Return (X, Y) of the center of cell containing provided text 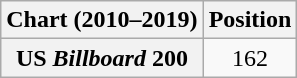
Chart (2010–2019) (102, 20)
US Billboard 200 (102, 58)
Position (250, 20)
162 (250, 58)
